Provide the [x, y] coordinate of the cell's center where the given text is located.  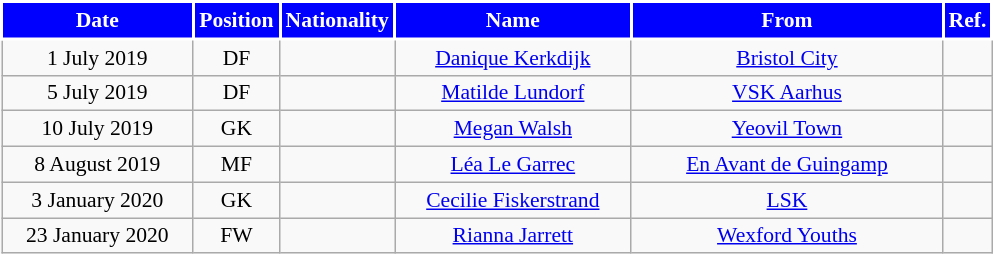
Danique Kerkdijk [514, 57]
Yeovil Town [787, 129]
En Avant de Guingamp [787, 165]
Matilde Lundorf [514, 93]
Wexford Youths [787, 236]
Megan Walsh [514, 129]
FW [236, 236]
Léa Le Garrec [514, 165]
LSK [787, 200]
Bristol City [787, 57]
Name [514, 20]
From [787, 20]
3 January 2020 [98, 200]
VSK Aarhus [787, 93]
Date [98, 20]
8 August 2019 [98, 165]
Ref. [968, 20]
Rianna Jarrett [514, 236]
Cecilie Fiskerstrand [514, 200]
Nationality [338, 20]
MF [236, 165]
1 July 2019 [98, 57]
Position [236, 20]
23 January 2020 [98, 236]
10 July 2019 [98, 129]
5 July 2019 [98, 93]
